Search for the cell housing the specified text and yield its [X, Y] center coordinate. 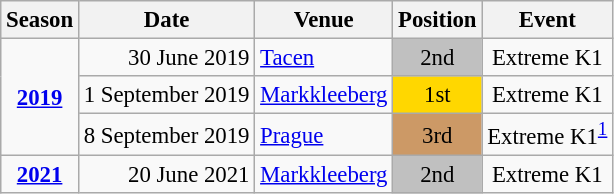
Date [166, 20]
Position [438, 20]
3rd [438, 135]
2021 [40, 175]
Venue [324, 20]
20 June 2021 [166, 175]
2019 [40, 98]
1 September 2019 [166, 95]
Event [548, 20]
8 September 2019 [166, 135]
Tacen [324, 58]
1st [438, 95]
Prague [324, 135]
30 June 2019 [166, 58]
Extreme K11 [548, 135]
Season [40, 20]
